Capture the cell that displays the provided text and extract its (x, y) central coordinate. 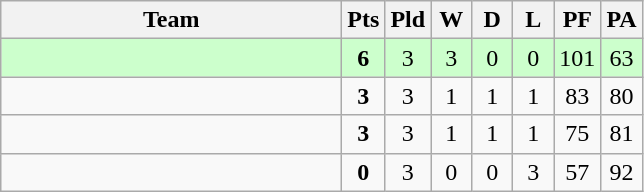
D (492, 20)
57 (578, 172)
Team (172, 20)
92 (622, 172)
81 (622, 134)
75 (578, 134)
W (452, 20)
L (534, 20)
63 (622, 58)
PA (622, 20)
PF (578, 20)
80 (622, 96)
83 (578, 96)
101 (578, 58)
Pts (364, 20)
Pld (408, 20)
6 (364, 58)
